Find where the given text appears and provide that cell's center as [X, Y] coordinate. 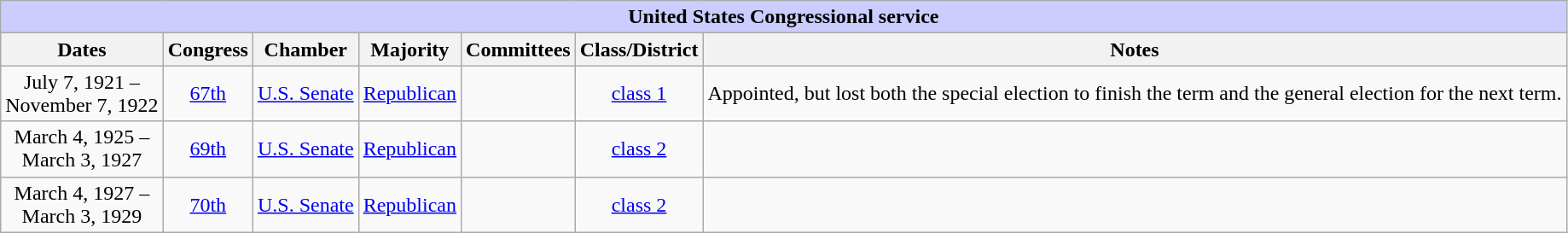
United States Congressional service [783, 17]
Notes [1135, 50]
Majority [409, 50]
Congress [208, 50]
July 7, 1921 –November 7, 1922 [82, 94]
Chamber [305, 50]
March 4, 1927 –March 3, 1929 [82, 205]
69th [208, 149]
Dates [82, 50]
Class/District [639, 50]
March 4, 1925 –March 3, 1927 [82, 149]
67th [208, 94]
class 1 [639, 94]
70th [208, 205]
Committees [519, 50]
Appointed, but lost both the special election to finish the term and the general election for the next term. [1135, 94]
